Return [x, y] of the center of cell containing provided text 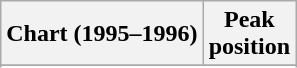
Peakposition [249, 34]
Chart (1995–1996) [102, 34]
